Find where the given text appears and provide that cell's center as (x, y) coordinate. 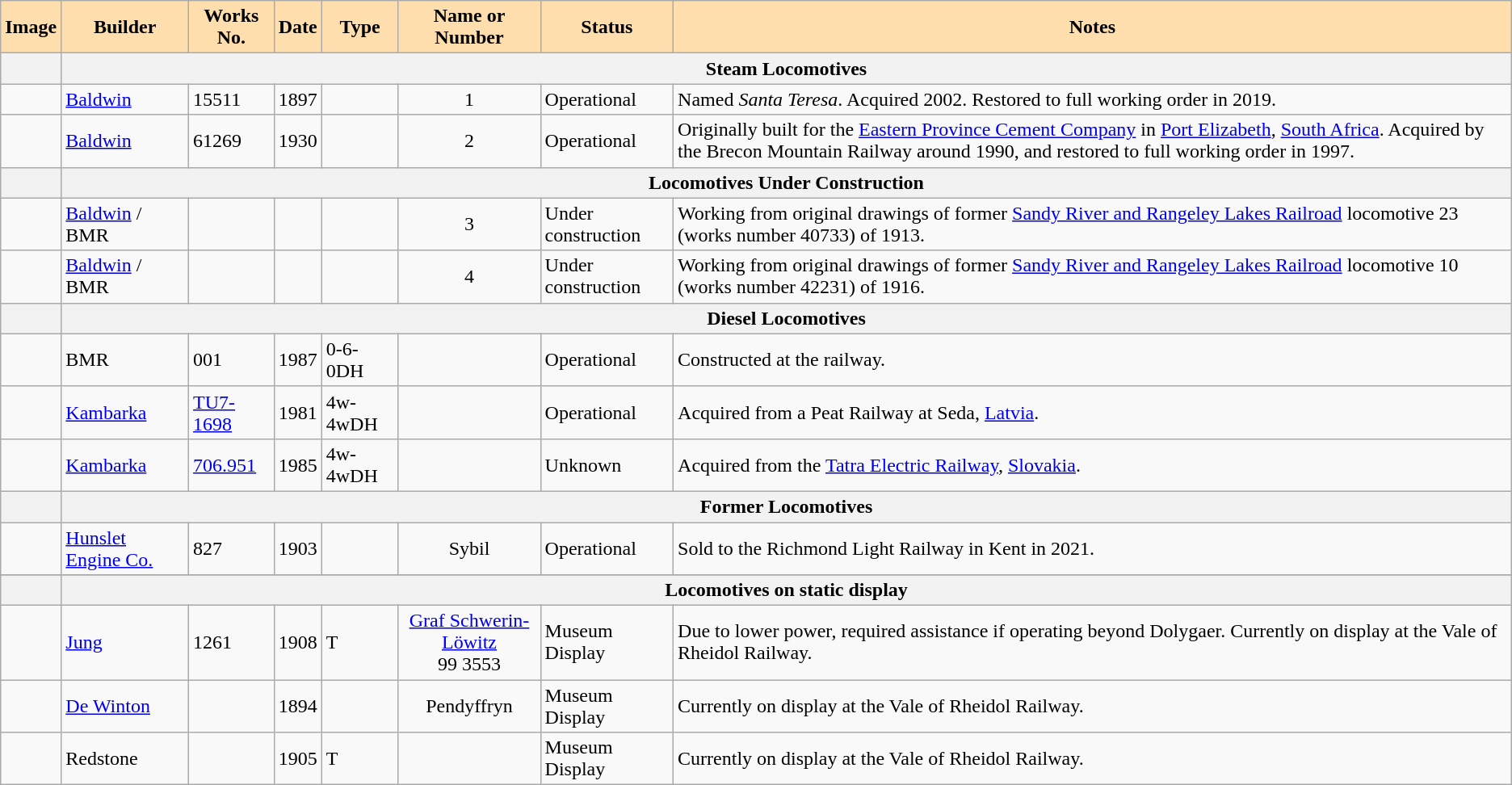
1905 (297, 759)
Status (607, 27)
De Winton (125, 706)
TU7-1698 (232, 412)
Acquired from the Tatra Electric Railway, Slovakia. (1093, 465)
827 (232, 548)
Unknown (607, 465)
1930 (297, 141)
Named Santa Teresa. Acquired 2002. Restored to full working order in 2019. (1093, 99)
Date (297, 27)
Constructed at the railway. (1093, 360)
Working from original drawings of former Sandy River and Rangeley Lakes Railroad locomotive 23 (works number 40733) of 1913. (1093, 225)
Image (31, 27)
BMR (125, 360)
001 (232, 360)
Sybil (469, 548)
Works No. (232, 27)
Due to lower power, required assistance if operating beyond Dolygaer. Currently on display at the Vale of Rheidol Railway. (1093, 643)
1981 (297, 412)
3 (469, 225)
1261 (232, 643)
Jung (125, 643)
1 (469, 99)
61269 (232, 141)
Diesel Locomotives (787, 318)
706.951 (232, 465)
Steam Locomotives (787, 69)
Graf Schwerin-Löwitz99 3553 (469, 643)
0-6-0DH (360, 360)
1894 (297, 706)
2 (469, 141)
1987 (297, 360)
Locomotives on static display (787, 590)
1908 (297, 643)
1903 (297, 548)
Hunslet Engine Co. (125, 548)
Working from original drawings of former Sandy River and Rangeley Lakes Railroad locomotive 10 (works number 42231) of 1916. (1093, 276)
Redstone (125, 759)
15511 (232, 99)
Pendyffryn (469, 706)
Locomotives Under Construction (787, 183)
1897 (297, 99)
Type (360, 27)
4 (469, 276)
Builder (125, 27)
Acquired from a Peat Railway at Seda, Latvia. (1093, 412)
Name or Number (469, 27)
1985 (297, 465)
Former Locomotives (787, 506)
Sold to the Richmond Light Railway in Kent in 2021. (1093, 548)
Notes (1093, 27)
